Locate the cell with the specified text and output its (X, Y) center coordinate. 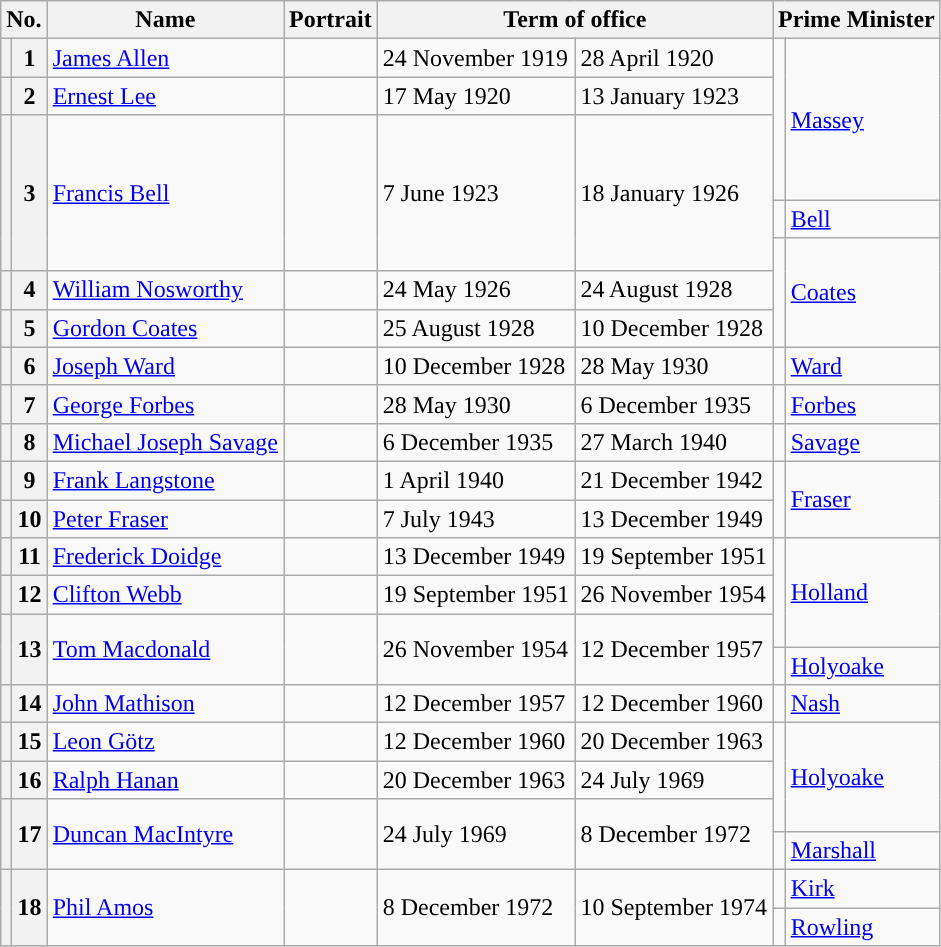
13 (30, 650)
Prime Minister (857, 20)
4 (30, 290)
Ward (862, 366)
Tom Macdonald (165, 650)
Term of office (574, 20)
13 January 1923 (674, 96)
Ralph Hanan (165, 780)
Holland (862, 592)
Phil Amos (165, 908)
Savage (862, 442)
9 (30, 480)
11 (30, 557)
Marshall (862, 851)
8 (30, 442)
Michael Joseph Savage (165, 442)
7 July 1943 (476, 519)
25 August 1928 (476, 328)
Name (165, 20)
Bell (862, 219)
Massey (862, 120)
21 December 1942 (674, 480)
Rowling (862, 927)
Gordon Coates (165, 328)
12 (30, 595)
10 (30, 519)
Frank Langstone (165, 480)
27 March 1940 (674, 442)
John Mathison (165, 704)
Coates (862, 292)
7 (30, 404)
18 January 1926 (674, 193)
James Allen (165, 58)
24 November 1919 (476, 58)
1 April 1940 (476, 480)
6 (30, 366)
2 (30, 96)
Kirk (862, 889)
Joseph Ward (165, 366)
28 April 1920 (674, 58)
3 (30, 193)
5 (30, 328)
Fraser (862, 499)
1 (30, 58)
24 August 1928 (674, 290)
Peter Fraser (165, 519)
Nash (862, 704)
7 June 1923 (476, 193)
Leon Götz (165, 742)
William Nosworthy (165, 290)
16 (30, 780)
Portrait (331, 20)
Duncan MacIntyre (165, 834)
15 (30, 742)
Clifton Webb (165, 595)
Forbes (862, 404)
Francis Bell (165, 193)
Ernest Lee (165, 96)
10 September 1974 (674, 908)
No. (24, 20)
17 (30, 834)
24 May 1926 (476, 290)
14 (30, 704)
17 May 1920 (476, 96)
Frederick Doidge (165, 557)
George Forbes (165, 404)
18 (30, 908)
